Output the (x, y) coordinate of the center of the cell containing the given text.  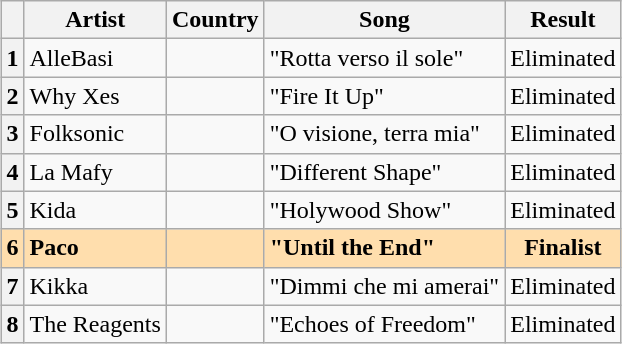
"Echoes of Freedom" (384, 324)
5 (12, 210)
4 (12, 172)
Result (563, 20)
Finalist (563, 248)
The Reagents (95, 324)
7 (12, 286)
6 (12, 248)
8 (12, 324)
Folksonic (95, 134)
"Dimmi che mi amerai" (384, 286)
Kikka (95, 286)
"Until the End" (384, 248)
2 (12, 96)
"Different Shape" (384, 172)
La Mafy (95, 172)
Artist (95, 20)
"Fire It Up" (384, 96)
"Rotta verso il sole" (384, 58)
Why Xes (95, 96)
"O visione, terra mia" (384, 134)
3 (12, 134)
1 (12, 58)
Song (384, 20)
AlleBasi (95, 58)
Paco (95, 248)
"Holywood Show" (384, 210)
Kida (95, 210)
Country (215, 20)
